Return [X, Y] of the center of cell containing provided text 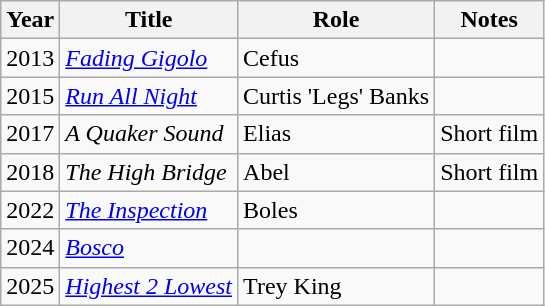
Bosco [149, 248]
Fading Gigolo [149, 58]
2013 [30, 58]
Trey King [336, 286]
Title [149, 20]
2018 [30, 172]
Role [336, 20]
2015 [30, 96]
The High Bridge [149, 172]
Highest 2 Lowest [149, 286]
Year [30, 20]
Run All Night [149, 96]
Boles [336, 210]
Abel [336, 172]
The Inspection [149, 210]
Curtis 'Legs' Banks [336, 96]
Cefus [336, 58]
Elias [336, 134]
2022 [30, 210]
A Quaker Sound [149, 134]
2017 [30, 134]
2024 [30, 248]
2025 [30, 286]
Notes [490, 20]
